Capture the cell that displays the provided text and extract its (x, y) central coordinate. 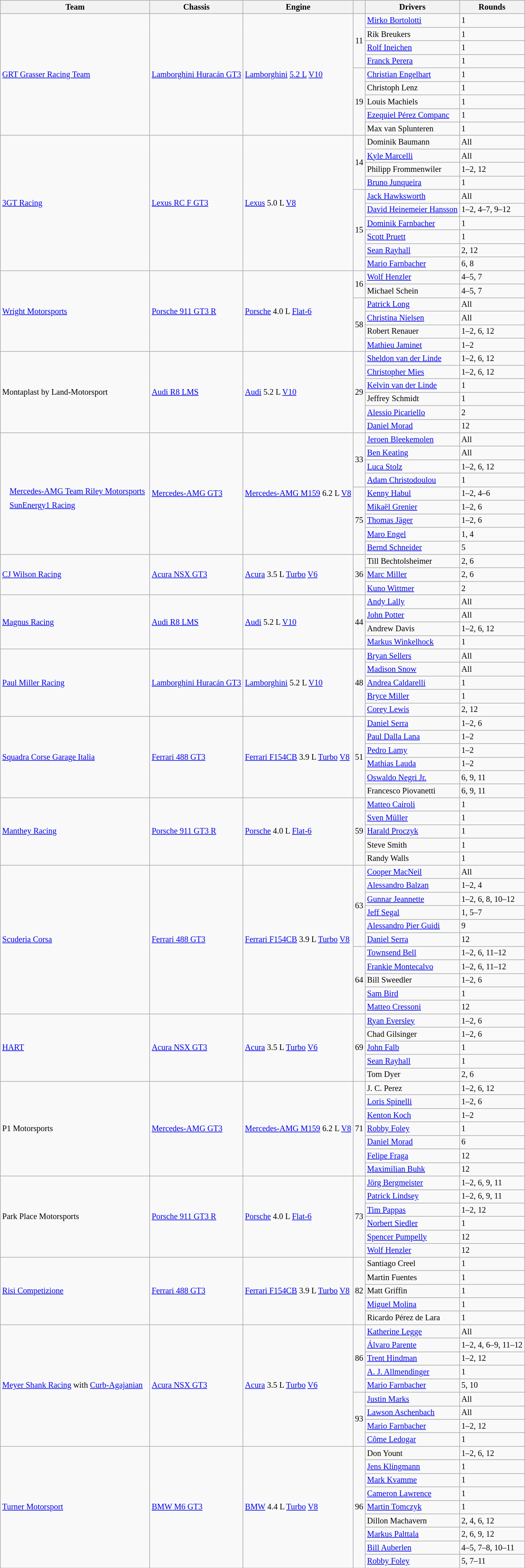
Justin Marks (413, 1399)
Ricardo Pérez de Lara (413, 1318)
Thomas Jäger (413, 520)
Mikaël Grenier (413, 507)
48 (359, 683)
Frankie Montecalvo (413, 966)
Tom Dyer (413, 1075)
Lexus 5.0 L V8 (298, 203)
Dominik Baumann (413, 142)
5, 7–11 (492, 1561)
Till Bechtolsheimer (413, 561)
Team (75, 7)
Felipe Fraga (413, 1156)
Louis Machiels (413, 102)
John Falb (413, 1048)
14 (359, 162)
Kuno Wittmer (413, 588)
Côme Ledogar (413, 1440)
Francesco Piovanetti (413, 791)
Maro Engel (413, 534)
71 (359, 1129)
Jeffrey Schmidt (413, 399)
Pedro Lamy (413, 750)
Max van Splunteren (413, 128)
Don Yount (413, 1453)
Jeroen Bleekemolen (413, 439)
96 (359, 1507)
Kenton Koch (413, 1115)
33 (359, 459)
Alessandro Balzan (413, 885)
Townsend Bell (413, 953)
Harald Proczyk (413, 831)
Cameron Lawrence (413, 1494)
69 (359, 1048)
Patrick Lindsey (413, 1196)
A. J. Allmendinger (413, 1372)
Mathias Lauda (413, 764)
Chassis (196, 7)
Franck Perera (413, 61)
36 (359, 574)
Spencer Pumpelly (413, 1237)
Corey Lewis (413, 710)
Squadra Corse Garage Italia (75, 757)
Robert Renauer (413, 331)
Martin Fuentes (413, 1277)
Meyer Shank Racing with Curb-Agajanian (75, 1385)
Andrew Davis (413, 629)
Sheldon van der Linde (413, 358)
2, 4, 6, 12 (492, 1521)
Rik Breukers (413, 34)
Santiago Creel (413, 1264)
6 (492, 1142)
Ryan Eversley (413, 1021)
Chad Gilsinger (413, 1034)
Matt Griffin (413, 1291)
Turner Motorsport (75, 1507)
Luca Stolz (413, 467)
Bryce Miller (413, 696)
Scott Pruett (413, 237)
Mirko Bortolotti (413, 20)
93 (359, 1419)
Bill Sweedler (413, 980)
59 (359, 831)
6, 8 (492, 264)
Tim Pappas (413, 1210)
Paul Dalla Lana (413, 737)
BMW M6 GT3 (196, 1507)
Rounds (492, 7)
Kyle Marcelli (413, 156)
CJ Wilson Racing (75, 574)
Christopher Mies (413, 372)
Scuderia Corsa (75, 939)
64 (359, 980)
John Potter (413, 615)
Alessio Picariello (413, 412)
Oswaldo Negri Jr. (413, 777)
BMW 4.4 L Turbo V8 (298, 1507)
Bryan Sellers (413, 656)
Randy Walls (413, 858)
Steve Smith (413, 845)
Rolf Ineichen (413, 47)
9 (492, 926)
Markus Winkelhock (413, 642)
HART (75, 1048)
Paul Miller Racing (75, 683)
Ben Keating (413, 453)
Andy Lally (413, 602)
Jack Hawksworth (413, 196)
Maximilian Buhk (413, 1169)
58 (359, 324)
4–5, 7–8, 10–11 (492, 1548)
1–2, 6, 8, 10–12 (492, 899)
1–2, 4 (492, 885)
Patrick Long (413, 304)
Bernd Schneider (413, 548)
Mercedes-AMG Team Riley Motorsports (77, 491)
Gunnar Jeannette (413, 899)
1–2, 4, 6–9, 11–12 (492, 1345)
5, 10 (492, 1385)
Montaplast by Land-Motorsport (75, 392)
Wright Motorsports (75, 311)
Drivers (413, 7)
Álvaro Parente (413, 1345)
Risi Competizione (75, 1291)
Lawson Aschenbach (413, 1413)
Park Place Motorsports (75, 1216)
Magnus Racing (75, 622)
3GT Racing (75, 203)
Dominik Farnbacher (413, 223)
Norbert Siedler (413, 1223)
Bill Auberlen (413, 1548)
David Heinemeier Hansson (413, 210)
Matteo Cairoli (413, 804)
Trent Hindman (413, 1358)
1, 4 (492, 534)
Mathieu Jaminet (413, 345)
Madison Snow (413, 669)
73 (359, 1216)
Dillon Machavern (413, 1521)
5 (492, 548)
16 (359, 283)
GRT Grasser Racing Team (75, 75)
1, 5–7 (492, 912)
29 (359, 392)
86 (359, 1358)
Jörg Bergmeister (413, 1183)
Miguel Molina (413, 1304)
Engine (298, 7)
Sam Bird (413, 993)
Loris Spinelli (413, 1101)
Kelvin van der Linde (413, 385)
11 (359, 41)
Markus Palttala (413, 1534)
Christoph Lenz (413, 88)
Philipp Frommenwiler (413, 169)
15 (359, 230)
1–2, 4–7, 9–12 (492, 210)
Sven Müller (413, 818)
82 (359, 1291)
Adam Christodoulou (413, 480)
2, 6, 9, 12 (492, 1534)
SunEnergy1 Racing (77, 505)
Michael Schein (413, 291)
44 (359, 622)
Jeff Segal (413, 912)
Ezequiel Pérez Companc (413, 115)
P1 Motorsports (75, 1129)
63 (359, 905)
Andrea Caldarelli (413, 683)
75 (359, 520)
Christina Nielsen (413, 318)
Mercedes-AMG Team Riley Motorsports SunEnergy1 Racing (75, 493)
Marc Miller (413, 575)
Jens Klingmann (413, 1466)
Mark Kvamme (413, 1480)
Christian Engelhart (413, 75)
Katherine Legge (413, 1331)
J. C. Perez (413, 1088)
Manthey Racing (75, 831)
Kenny Habul (413, 493)
Alessandro Pier Guidi (413, 926)
Matteo Cressoni (413, 1007)
Martin Tomczyk (413, 1507)
51 (359, 757)
Cooper MacNeil (413, 872)
Bruno Junqueira (413, 183)
19 (359, 102)
Lexus RC F GT3 (196, 203)
1–2, 4–6 (492, 493)
